Capture the cell that displays the provided text and extract its [x, y] central coordinate. 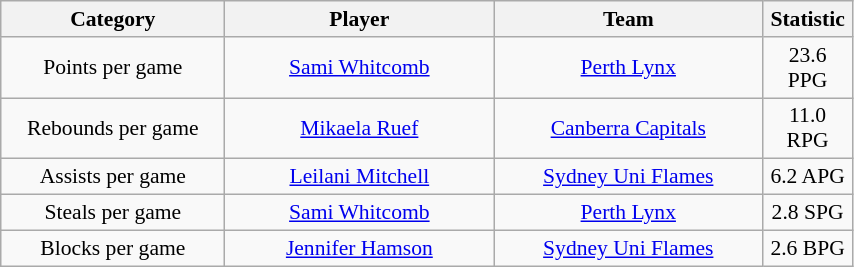
Jennifer Hamson [360, 248]
Rebounds per game [113, 128]
Mikaela Ruef [360, 128]
Assists per game [113, 177]
23.6 PPG [808, 68]
Leilani Mitchell [360, 177]
2.6 BPG [808, 248]
6.2 APG [808, 177]
2.8 SPG [808, 213]
11.0 RPG [808, 128]
Team [628, 19]
Blocks per game [113, 248]
Points per game [113, 68]
Statistic [808, 19]
Player [360, 19]
Category [113, 19]
Steals per game [113, 213]
Canberra Capitals [628, 128]
